Detect which cell encompasses the target text, then output its [x, y] center coordinate. 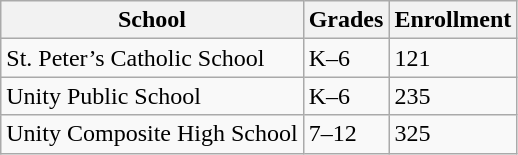
Unity Composite High School [152, 134]
235 [453, 96]
St. Peter’s Catholic School [152, 58]
Enrollment [453, 20]
Grades [346, 20]
Unity Public School [152, 96]
325 [453, 134]
121 [453, 58]
7–12 [346, 134]
School [152, 20]
